Output the [x, y] coordinate of the center of the cell containing the given text.  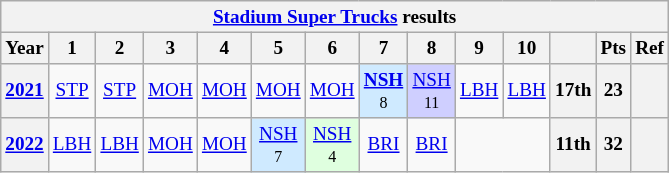
2022 [25, 145]
Ref [650, 48]
NSH8 [384, 91]
NSH11 [432, 91]
9 [479, 48]
Year [25, 48]
4 [224, 48]
23 [614, 91]
11th [572, 145]
5 [278, 48]
7 [384, 48]
Pts [614, 48]
10 [527, 48]
3 [170, 48]
1 [72, 48]
2021 [25, 91]
NSH7 [278, 145]
8 [432, 48]
NSH4 [332, 145]
32 [614, 145]
Stadium Super Trucks results [335, 17]
2 [120, 48]
17th [572, 91]
6 [332, 48]
